From the cell containing the given text, extract its center point as (x, y) coordinate. 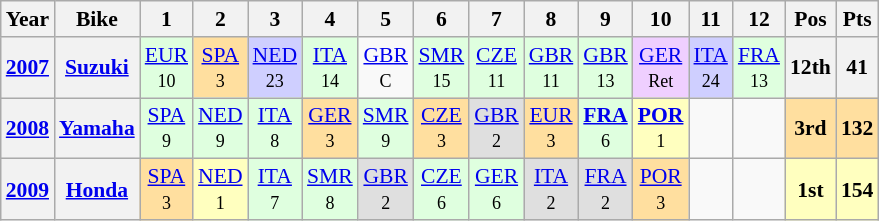
Suzuki (97, 68)
GER6 (496, 190)
CZE11 (496, 68)
2009 (28, 190)
ITA8 (275, 128)
5 (386, 19)
CZE3 (442, 128)
EUR10 (166, 68)
Honda (97, 190)
NED9 (220, 128)
6 (442, 19)
8 (552, 19)
9 (606, 19)
SPA9 (166, 128)
ITA7 (275, 190)
132 (858, 128)
FRA13 (759, 68)
1 (166, 19)
4 (330, 19)
GBRC (386, 68)
12th (810, 68)
EUR3 (552, 128)
10 (661, 19)
FRA6 (606, 128)
41 (858, 68)
2 (220, 19)
Year (28, 19)
NED1 (220, 190)
ITA24 (710, 68)
GBR13 (606, 68)
ITA2 (552, 190)
2008 (28, 128)
GER3 (330, 128)
Bike (97, 19)
GERRet (661, 68)
Pos (810, 19)
11 (710, 19)
12 (759, 19)
SMR15 (442, 68)
NED23 (275, 68)
3 (275, 19)
SMR9 (386, 128)
Pts (858, 19)
3rd (810, 128)
1st (810, 190)
GBR11 (552, 68)
SMR8 (330, 190)
POR1 (661, 128)
Yamaha (97, 128)
7 (496, 19)
CZE6 (442, 190)
ITA14 (330, 68)
2007 (28, 68)
POR3 (661, 190)
154 (858, 190)
FRA2 (606, 190)
